Locate the cell with the specified text and output its (x, y) center coordinate. 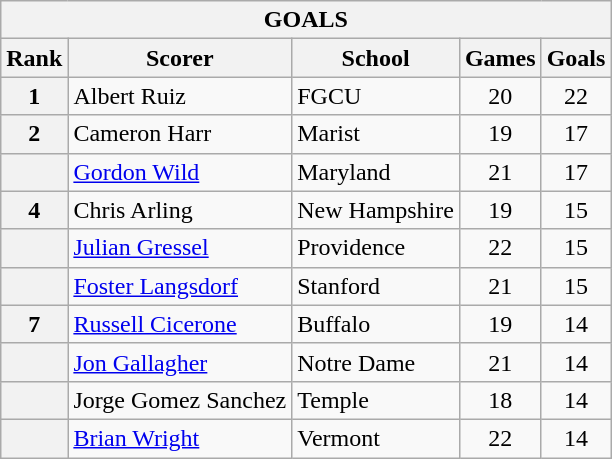
2 (34, 134)
Rank (34, 58)
Vermont (376, 438)
School (376, 58)
20 (500, 96)
Scorer (180, 58)
4 (34, 210)
7 (34, 324)
GOALS (306, 20)
Buffalo (376, 324)
Cameron Harr (180, 134)
1 (34, 96)
Marist (376, 134)
FGCU (376, 96)
Goals (576, 58)
Albert Ruiz (180, 96)
Julian Gressel (180, 248)
Notre Dame (376, 362)
Russell Cicerone (180, 324)
New Hampshire (376, 210)
Gordon Wild (180, 172)
18 (500, 400)
Jon Gallagher (180, 362)
Games (500, 58)
Jorge Gomez Sanchez (180, 400)
Brian Wright (180, 438)
Providence (376, 248)
Maryland (376, 172)
Chris Arling (180, 210)
Stanford (376, 286)
Foster Langsdorf (180, 286)
Temple (376, 400)
